From the cell containing the given text, extract its center point as (x, y) coordinate. 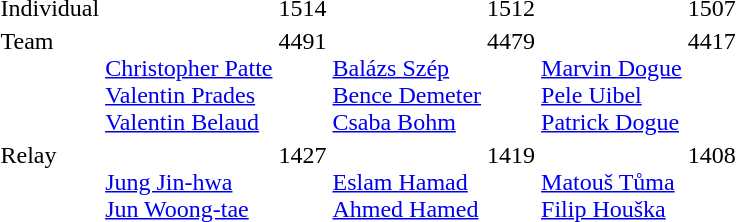
4479 (512, 82)
Balázs SzépBence DemeterCsaba Bohm (407, 82)
4491 (302, 82)
Marvin DoguePele UibelPatrick Dogue (612, 82)
Christopher PatteValentin PradesValentin Belaud (189, 82)
